Capture the cell that displays the provided text and extract its [x, y] central coordinate. 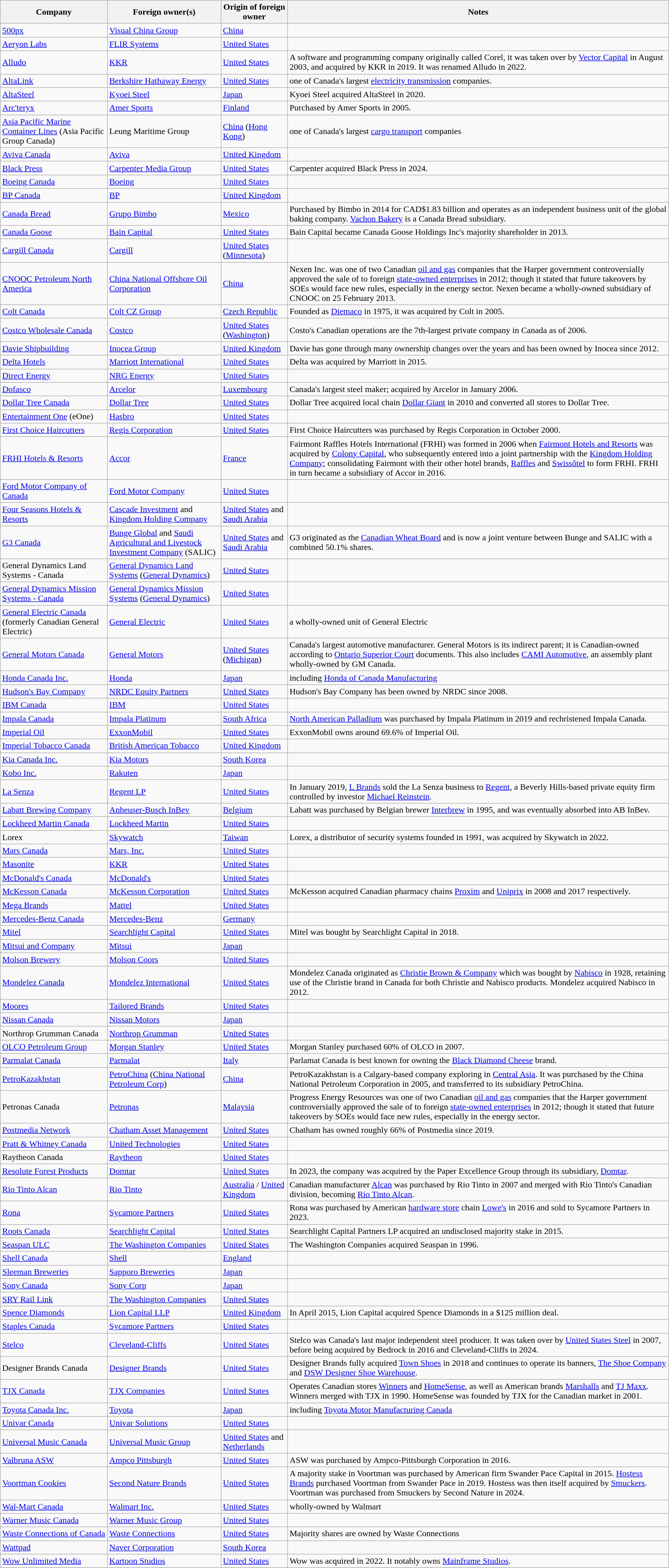
Molson Coors [164, 959]
Mitsui [164, 946]
Four Seasons Hotels & Resorts [54, 514]
Alludo [54, 62]
Sony Corp [164, 1285]
General Dynamics Mission Systems - Canada [54, 594]
G3 Canada [54, 542]
BP Canada [54, 195]
North American Palladium was purchased by Impala Platinum in 2019 and rechristened Impala Canada. [478, 719]
Lorex, a distributor of security systems founded in 1991, was acquired by Skywatch in 2022. [478, 837]
CNOOC Petroleum North America [54, 284]
Rona was purchased by American hardware store chain Lowe's in 2016 and sold to Sycamore Partners in 2023. [478, 1213]
Lockheed Martin [164, 823]
Leung Maritime Group [164, 131]
General Dynamics Land Systems - Canada [54, 570]
Berkshire Hathaway Energy [164, 81]
United States (Michigan) [254, 655]
Lorex [54, 837]
Cargill [164, 251]
Nissan Canada [54, 1019]
Univar Canada [54, 1423]
Labatt was purchased by Belgian brewer Interbrew in 1995, and was eventually absorbed into AB InBev. [478, 810]
General Dynamics Land Systems (General Dynamics) [164, 570]
Honda [164, 678]
Resolute Forest Products [54, 1171]
China National Offshore Oil Corporation [164, 284]
one of Canada's largest electricity transmission companies. [478, 81]
Toyota Canada Inc. [54, 1410]
Morgan Stanley [164, 1047]
Imperial Oil [54, 732]
Morgan Stanley purchased 60% of OLCO in 2007. [478, 1047]
France [254, 458]
Nissan Motors [164, 1019]
Origin of foreign owner [254, 12]
wholly-owned by Walmart [478, 1507]
Purchased by Amer Sports in 2005. [478, 108]
Regis Corporation [164, 430]
Costco [164, 330]
McKesson Corporation [164, 892]
Hasbro [164, 416]
Staples Canada [54, 1326]
Delta was acquired by Marriott in 2015. [478, 362]
Lockheed Martin Canada [54, 823]
Designer Brands fully acquired Town Shoes in 2018 and continues to operate its banners, The Shoe Company and DSW Designer Shoe Warehouse. [478, 1368]
Chatham has owned roughly 66% of Postmedia since 2019. [478, 1130]
McKesson acquired Canadian pharmacy chains Proxim and Uniprix in 2008 and 2017 respectively. [478, 892]
Voortman Cookies [54, 1483]
Northrop Grumman [164, 1033]
Malaysia [254, 1107]
Mondelez International [164, 983]
Regent LP [164, 791]
Taiwan [254, 837]
Universal Music Group [164, 1442]
Mars Canada [54, 851]
FRHI Hotels & Resorts [54, 458]
Roots Canada [54, 1231]
Hudson's Bay Company has been owned by NRDC since 2008. [478, 691]
Impala Platinum [164, 719]
Kia Motors [164, 759]
Founded as Diemaco in 1975, it was acquired by Colt in 2005. [478, 312]
Cascade Investment andKingdom Holding Company [164, 514]
Toyota [164, 1410]
Kyoei Steel [164, 94]
England [254, 1258]
United States (Minnesota) [254, 251]
Asia Pacific Marine Container Lines (Asia Pacific Group Canada) [54, 131]
Kyoei Steel acquired AltaSteel in 2020. [478, 94]
Petronas Canada [54, 1107]
Germany [254, 919]
Masonite [54, 864]
Chatham Asset Management [164, 1130]
Boeing [164, 182]
Arc'teryx [54, 108]
Colt Canada [54, 312]
Kobo Inc. [54, 773]
Company [54, 12]
Tailored Brands [164, 1006]
including Toyota Motor Manufacturing Canada [478, 1410]
Mattel [164, 905]
Carpenter acquired Black Press in 2024. [478, 168]
Dollar Tree acquired local chain Dollar Giant in 2010 and converted all stores to Dollar Tree. [478, 403]
Rakuten [164, 773]
South Africa [254, 719]
Petronas [164, 1107]
United States and Netherlands [254, 1442]
Wattpad [54, 1547]
TJX Companies [164, 1391]
Anheuser-Busch InBev [164, 810]
Arcelor [164, 389]
Carpenter Media Group [164, 168]
Majority shares are owned by Waste Connections [478, 1534]
NRG Energy [164, 376]
Colt CZ Group [164, 312]
Kartoon Studios [164, 1561]
La Senza [54, 791]
Entertainment One (eOne) [54, 416]
Luxembourg [254, 389]
NRDC Equity Partners [164, 691]
Shell [164, 1258]
Canada Bread [54, 214]
ExxonMobil owns around 69.6% of Imperial Oil. [478, 732]
Waste Connections [164, 1534]
Walmart Inc. [164, 1507]
Visual China Group [164, 30]
In January 2019, L Brands sold the La Senza business to Regent, a Beverly Hills-based private equity firm controlled by investor Michael Reinstein. [478, 791]
Universal Music Canada [54, 1442]
Raytheon Canada [54, 1157]
SRY Rail Link [54, 1299]
Aviva Canada [54, 154]
Marriott International [164, 362]
General Electric [164, 622]
Bain Capital became Canada Goose Holdings Inc's majority shareholder in 2013. [478, 232]
The Washington Companies acquired Seaspan in 1996. [478, 1245]
Delta Hotels [54, 362]
Designer Brands [164, 1368]
IBM Canada [54, 705]
ASW was purchased by Ampco-Pittsburgh Corporation in 2016. [478, 1460]
McDonald's Canada [54, 878]
Postmedia Network [54, 1130]
Northrop Grumman Canada [54, 1033]
Direct Energy [54, 376]
British American Tobacco [164, 746]
Impala Canada [54, 719]
Warner Music Canada [54, 1520]
FLIR Systems [164, 44]
Aeryon Labs [54, 44]
Mars, Inc. [164, 851]
Waste Connections of Canada [54, 1534]
Grupo Bimbo [164, 214]
Wal-Mart Canada [54, 1507]
Wow was acquired in 2022. It notably owns Mainframe Studios. [478, 1561]
Foreign owner(s) [164, 12]
Mitsui and Company [54, 946]
Mercedes-Benz [164, 919]
Bain Capital [164, 232]
Mexico [254, 214]
Davie Shipbuilding [54, 348]
General Motors Canada [54, 655]
General Electric Canada (formerly Canadian General Electric) [54, 622]
Sony Canada [54, 1285]
Wow Unlimited Media [54, 1561]
Cleveland-Cliffs [164, 1344]
Dofasco [54, 389]
Italy [254, 1060]
Sapporo Breweries [164, 1272]
Seaspan ULC [54, 1245]
Aviva [164, 154]
Valbruna ASW [54, 1460]
500px [54, 30]
IBM [164, 705]
AltaSteel [54, 94]
Canada Goose [54, 232]
United Technologies [164, 1144]
Australia / United Kingdom [254, 1189]
First Choice Haircutters [54, 430]
Ford Motor Company of Canada [54, 491]
Labatt Brewing Company [54, 810]
AltaLink [54, 81]
Kia Canada Inc. [54, 759]
G3 originated as the Canadian Wheat Board and is now a joint venture between Bunge and SALIC with a combined 50.1% shares. [478, 542]
Rio Tinto [164, 1189]
Designer Brands Canada [54, 1368]
Mercedes-Benz Canada [54, 919]
Inocea Group [164, 348]
Naver Corporation [164, 1547]
Hudson's Bay Company [54, 691]
United States (Washington) [254, 330]
Lion Capital LLP [164, 1313]
Costo's Canadian operations are the 7th-largest private company in Canada as of 2006. [478, 330]
Ford Motor Company [164, 491]
Black Press [54, 168]
McKesson Canada [54, 892]
Imperial Tobacco Canada [54, 746]
Pratt & Whitney Canada [54, 1144]
PetroKazakhstan [54, 1078]
In 2023, the company was acquired by the Paper Excellence Group through its subsidiary, Domtar. [478, 1171]
including Honda of Canada Manufacturing [478, 678]
Boeing Canada [54, 182]
Honda Canada Inc. [54, 678]
Canada's largest steel maker; acquired by Arcelor in January 2006. [478, 389]
Accor [164, 458]
BP [164, 195]
Cargill Canada [54, 251]
Finland [254, 108]
Shell Canada [54, 1258]
Belgium [254, 810]
Sleeman Breweries [54, 1272]
Amer Sports [164, 108]
Dollar Tree Canada [54, 403]
Stelco [54, 1344]
one of Canada's largest cargo transport companies [478, 131]
Raytheon [164, 1157]
Domtar [164, 1171]
General Motors [164, 655]
Warner Music Group [164, 1520]
Mitel [54, 932]
Moores [54, 1006]
ExxonMobil [164, 732]
PetroChina (China National Petroleum Corp) [164, 1078]
Searchlight Capital Partners LP acquired an undisclosed majority stake in 2015. [478, 1231]
Costco Wholesale Canada [54, 330]
Spence Diamonds [54, 1313]
Canadian manufacturer Alcan was purchased by Rio Tinto in 2007 and merged with Rio Tinto's Canadian division, becoming Rio Tinto Alcan. [478, 1189]
Notes [478, 12]
Skywatch [164, 837]
McDonald's [164, 878]
Parlamat Canada is best known for owning the Black Diamond Cheese brand. [478, 1060]
Univar Solutions [164, 1423]
Ampco Pittsburgh [164, 1460]
Parmalat Canada [54, 1060]
Rio Tinto Alcan [54, 1189]
First Choice Haircutters was purchased by Regis Corporation in October 2000. [478, 430]
a wholly-owned unit of General Electric [478, 622]
OLCO Petroleum Group [54, 1047]
Mitel was bought by Searchlight Capital in 2018. [478, 932]
Bunge Global and Saudi Agricultural and Livestock Investment Company (SALIC) [164, 542]
Rona [54, 1213]
China (Hong Kong) [254, 131]
Czech Republic [254, 312]
Mega Brands [54, 905]
Parmalat [164, 1060]
In April 2015, Lion Capital acquired Spence Diamonds in a $125 million deal. [478, 1313]
Davie has gone through many ownership changes over the years and has been owned by Inocea since 2012. [478, 348]
TJX Canada [54, 1391]
Mondelez Canada [54, 983]
Dollar Tree [164, 403]
General Dynamics Mission Systems (General Dynamics) [164, 594]
Second Nature Brands [164, 1483]
Molson Brewery [54, 959]
